Capture the cell that displays the provided text and extract its (X, Y) central coordinate. 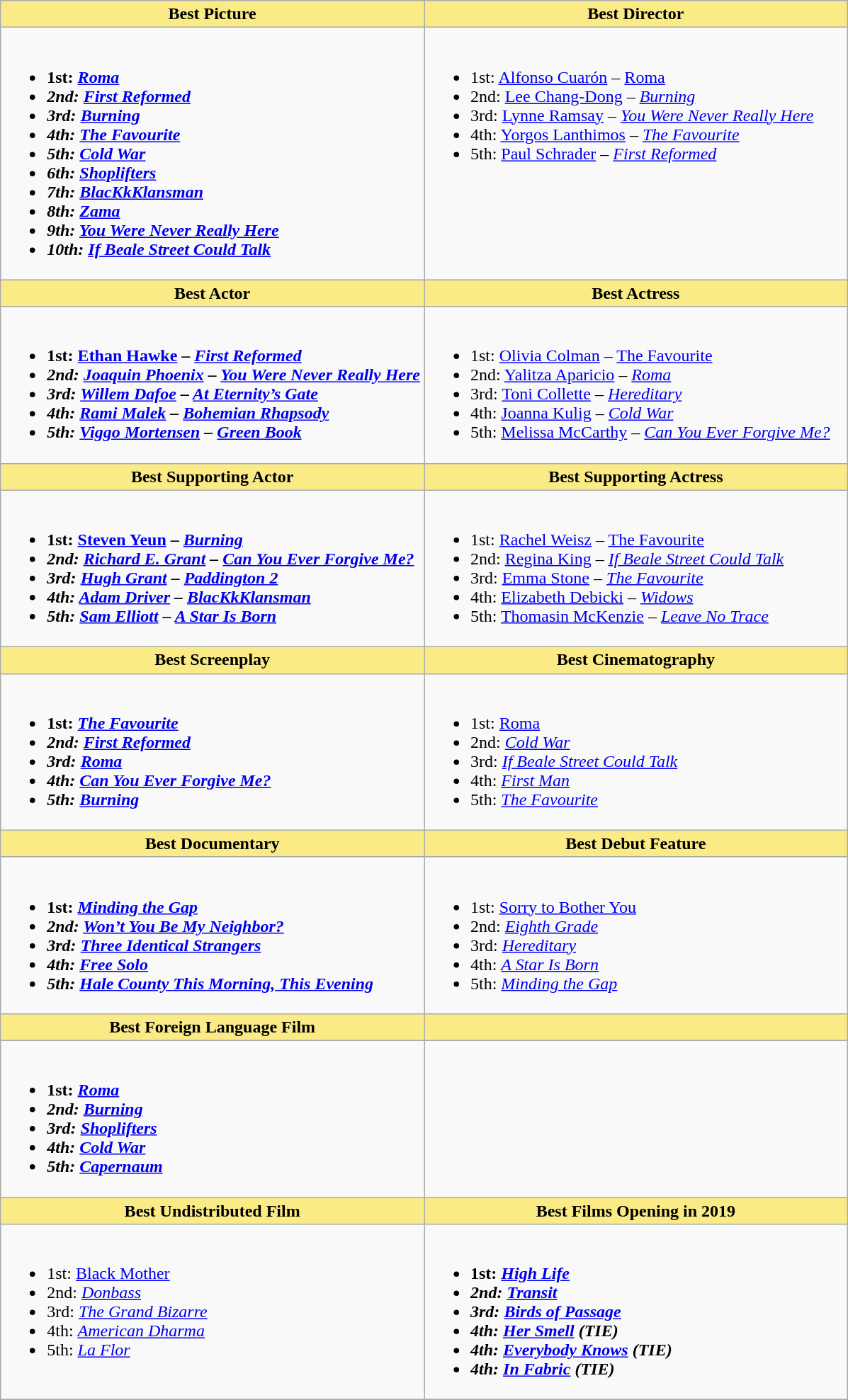
Best Foreign Language Film (213, 1027)
1st: The Favourite2nd: First Reformed3rd: Roma4th: Can You Ever Forgive Me?5th: Burning (213, 752)
1st: Roma2nd: Cold War3rd: If Beale Street Could Talk4th: First Man5th: The Favourite (635, 752)
Best Actress (635, 293)
Best Picture (213, 14)
1st: Black Mother2nd: Donbass3rd: The Grand Bizarre4th: American Dharma5th: La Flor (213, 1312)
1st: Minding the Gap2nd: Won’t You Be My Neighbor?3rd: Three Identical Strangers4th: Free Solo5th: Hale County This Morning, This Evening (213, 935)
Best Films Opening in 2019 (635, 1210)
Best Cinematography (635, 660)
1st: Roma2nd: Burning3rd: Shoplifters4th: Cold War5th: Capernaum (213, 1119)
1st: High Life2nd: Transit3rd: Birds of Passage4th: Her Smell (TIE)4th: Everybody Knows (TIE)4th: In Fabric (TIE) (635, 1312)
Best Undistributed Film (213, 1210)
Best Actor (213, 293)
Best Documentary (213, 843)
Best Supporting Actor (213, 477)
1st: Sorry to Bother You2nd: Eighth Grade3rd: Hereditary4th: A Star Is Born5th: Minding the Gap (635, 935)
Best Debut Feature (635, 843)
Best Supporting Actress (635, 477)
Best Screenplay (213, 660)
Best Director (635, 14)
